Capture the cell that displays the provided text and extract its [X, Y] central coordinate. 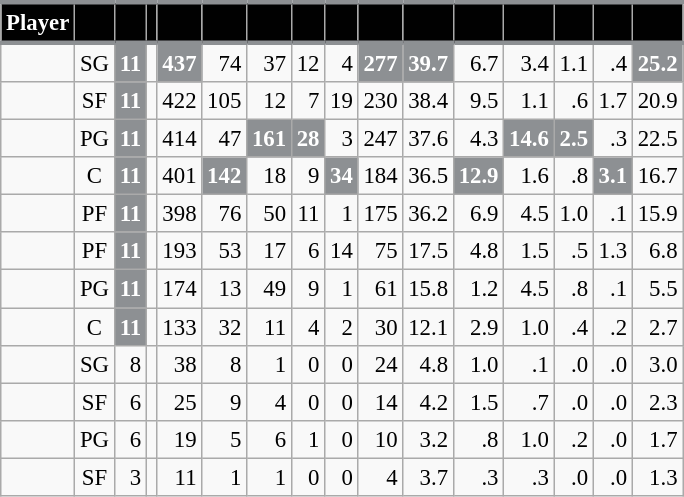
1.6 [529, 176]
13 [224, 289]
25.2 [657, 62]
20.9 [657, 101]
175 [380, 214]
16.7 [657, 176]
414 [180, 139]
.5 [574, 251]
30 [380, 327]
76 [224, 214]
398 [180, 214]
61 [380, 289]
28 [308, 139]
36.2 [428, 214]
247 [380, 139]
38.4 [428, 101]
25 [180, 402]
34 [342, 176]
9.5 [478, 101]
50 [270, 214]
230 [380, 101]
401 [180, 176]
422 [180, 101]
2.5 [574, 139]
3.1 [612, 176]
10 [380, 439]
7 [308, 101]
32 [224, 327]
74 [224, 62]
15.9 [657, 214]
75 [380, 251]
3.4 [529, 62]
38 [180, 364]
2.3 [657, 402]
5.5 [657, 289]
2 [342, 327]
47 [224, 139]
437 [180, 62]
2.9 [478, 327]
17.5 [428, 251]
1.2 [478, 289]
6.8 [657, 251]
39.7 [428, 62]
105 [224, 101]
277 [380, 62]
5 [224, 439]
36.5 [428, 176]
14.6 [529, 139]
142 [224, 176]
.7 [529, 402]
6.7 [478, 62]
133 [180, 327]
4.3 [478, 139]
18 [270, 176]
184 [380, 176]
15.8 [428, 289]
37.6 [428, 139]
3.0 [657, 364]
12.1 [428, 327]
53 [224, 251]
2.7 [657, 327]
3.2 [428, 439]
3.7 [428, 477]
4.2 [428, 402]
6.9 [478, 214]
12.9 [478, 176]
49 [270, 289]
.6 [574, 101]
24 [380, 364]
Player [38, 22]
193 [180, 251]
174 [180, 289]
17 [270, 251]
161 [270, 139]
37 [270, 62]
22.5 [657, 139]
